Pinpoint the cell where the given text exists, returning its (x, y) midpoint coordinate. 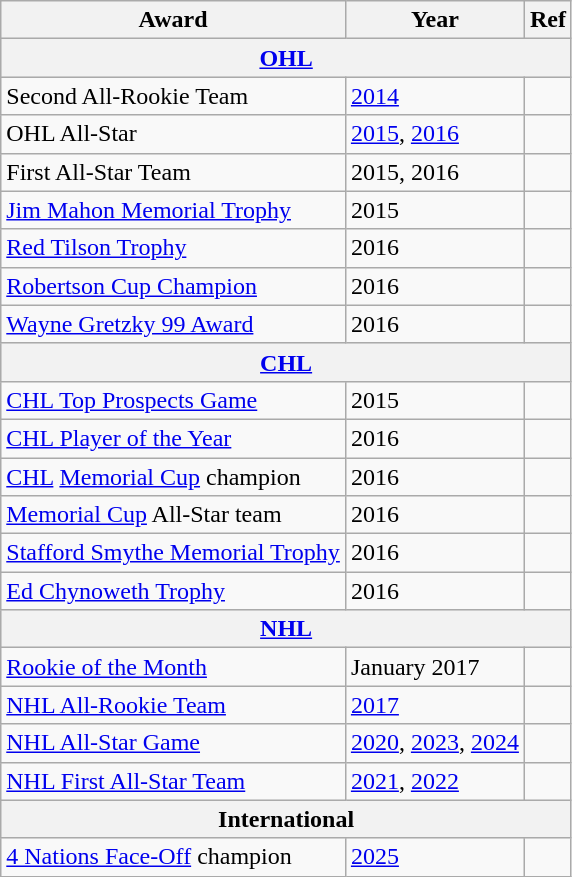
Wayne Gretzky 99 Award (174, 324)
Year (434, 20)
NHL All-Rookie Team (174, 705)
Ref (548, 20)
January 2017 (434, 667)
CHL (286, 362)
OHL (286, 58)
Award (174, 20)
2025 (434, 857)
2014 (434, 96)
OHL All-Star (174, 134)
2021, 2022 (434, 781)
CHL Top Prospects Game (174, 400)
Red Tilson Trophy (174, 248)
Rookie of the Month (174, 667)
Jim Mahon Memorial Trophy (174, 210)
NHL All-Star Game (174, 743)
2017 (434, 705)
Stafford Smythe Memorial Trophy (174, 553)
2020, 2023, 2024 (434, 743)
CHL Memorial Cup champion (174, 477)
First All-Star Team (174, 172)
Robertson Cup Champion (174, 286)
NHL First All-Star Team (174, 781)
4 Nations Face-Off champion (174, 857)
Ed Chynoweth Trophy (174, 591)
NHL (286, 629)
International (286, 819)
Memorial Cup All-Star team (174, 515)
CHL Player of the Year (174, 438)
Second All-Rookie Team (174, 96)
